Scan for the cell matching the given text and deliver its [x, y] coordinate at center. 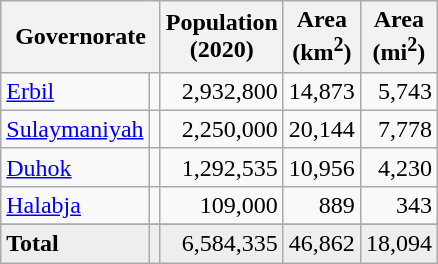
46,862 [322, 244]
109,000 [222, 205]
14,873 [322, 91]
343 [398, 205]
Area(mi2) [398, 37]
Area(km2) [322, 37]
2,932,800 [222, 91]
10,956 [322, 167]
7,778 [398, 129]
Population(2020) [222, 37]
1,292,535 [222, 167]
2,250,000 [222, 129]
18,094 [398, 244]
20,144 [322, 129]
Total [75, 244]
Sulaymaniyah [75, 129]
Duhok [75, 167]
Halabja [75, 205]
889 [322, 205]
4,230 [398, 167]
Governorate [80, 37]
Erbil [75, 91]
6,584,335 [222, 244]
5,743 [398, 91]
